Pinpoint the cell where the given text exists, returning its (x, y) midpoint coordinate. 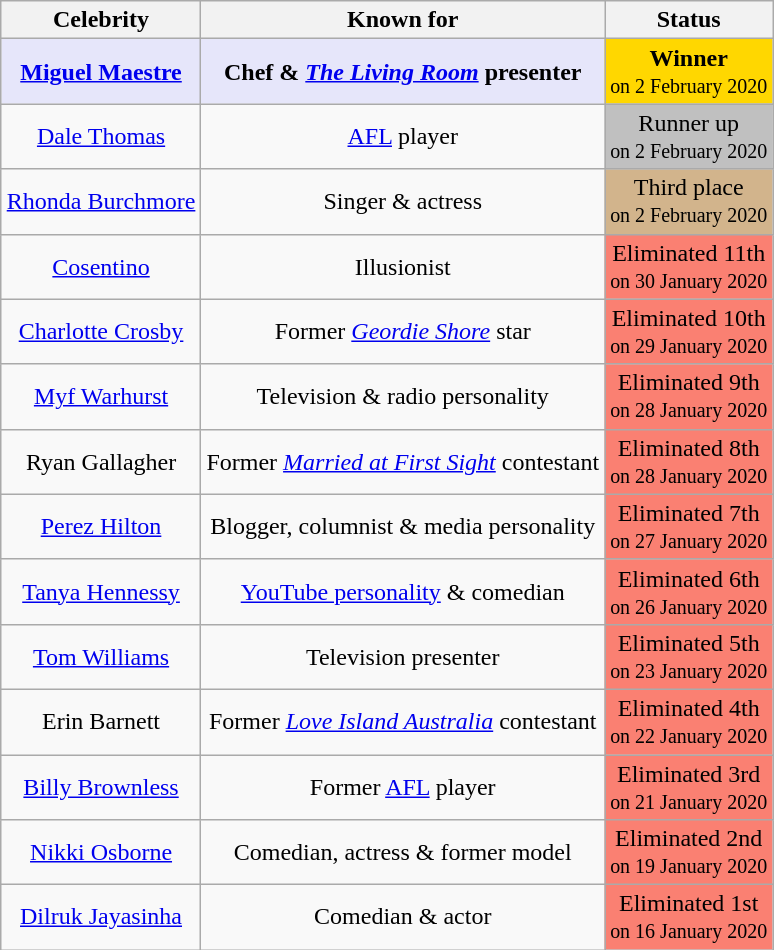
Eliminated 10thon 29 January 2020 (689, 332)
Eliminated 5thon 23 January 2020 (689, 656)
Charlotte Crosby (101, 332)
Eliminated 1ston 16 January 2020 (689, 918)
Eliminated 4thon 22 January 2020 (689, 722)
Eliminated 7thon 27 January 2020 (689, 526)
Rhonda Burchmore (101, 202)
Nikki Osborne (101, 852)
Celebrity (101, 20)
Eliminated 9thon 28 January 2020 (689, 396)
Known for (403, 20)
Former Geordie Shore star (403, 332)
Former Love Island Australia contestant (403, 722)
Eliminated 11thon 30 January 2020 (689, 266)
Television & radio personality (403, 396)
Illusionist (403, 266)
Former AFL player (403, 786)
YouTube personality & comedian (403, 592)
Dilruk Jayasinha (101, 918)
Cosentino (101, 266)
Eliminated 2ndon 19 January 2020 (689, 852)
Comedian & actor (403, 918)
Blogger, columnist & media personality (403, 526)
Erin Barnett (101, 722)
Miguel Maestre (101, 72)
Tom Williams (101, 656)
Television presenter (403, 656)
Runner upon 2 February 2020 (689, 136)
Eliminated 8thon 28 January 2020 (689, 462)
Perez Hilton (101, 526)
Ryan Gallagher (101, 462)
Singer & actress (403, 202)
Winneron 2 February 2020 (689, 72)
Eliminated 3rdon 21 January 2020 (689, 786)
Myf Warhurst (101, 396)
Chef & The Living Room presenter (403, 72)
Billy Brownless (101, 786)
Eliminated 6thon 26 January 2020 (689, 592)
Third placeon 2 February 2020 (689, 202)
Comedian, actress & former model (403, 852)
Former Married at First Sight contestant (403, 462)
Tanya Hennessy (101, 592)
AFL player (403, 136)
Dale Thomas (101, 136)
Status (689, 20)
